From the cell containing the given text, extract its center point as [x, y] coordinate. 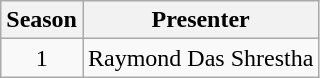
Raymond Das Shrestha [200, 58]
Presenter [200, 20]
1 [42, 58]
Season [42, 20]
